Identify which cell holds the provided text, then report its [X, Y] central coordinate. 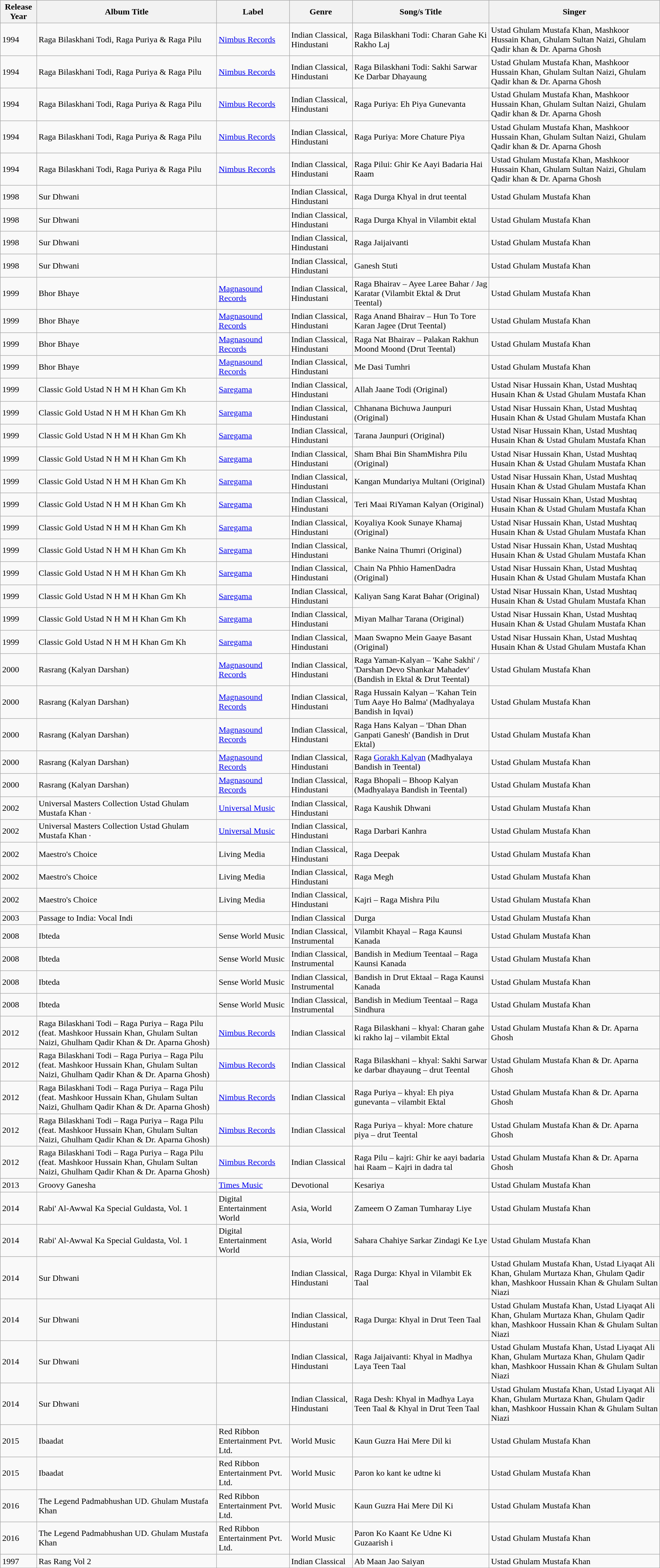
Raga Puriya – khyal: More chature piya – drut Teental [421, 1130]
Singer [574, 12]
Bandish in Drut Ektaal – Raga Kaunsi Kanada [421, 982]
Raga Bilaskhani Todi: Sakhi Sarwar Ke Darbar Dhayaung [421, 72]
2013 [18, 1185]
Raga Megh [421, 877]
Raga Bilaskhani Todi: Charan Gahe Ki Rakho Laj [421, 39]
Kajri – Raga Mishra Pilu [421, 900]
Groovy Ganesha [127, 1185]
Bandish in Medium Teentaal – Raga Kaunsi Kanada [421, 959]
Raga Yaman-Kalyan – 'Kahe Sakhi' / 'Darshan Devo Shankar Mahadev' (Bandish in Ektal & Drut Teental) [421, 669]
Durga [421, 918]
Raga Jaijaivanti [421, 242]
2003 [18, 918]
Devotional [321, 1185]
Raga Durga Khyal in drut teental [421, 197]
Times Music [253, 1185]
Song/s Title [421, 12]
Kesariya [421, 1185]
Raga Desh: Khyal in Madhya Laya Teen Taal & Khyal in Drut Teen Taal [421, 1404]
Raga Bilaskhani – khyal: Charan gahe ki rakho laj – vilambit Ektal [421, 1032]
Koyaliya Kook Sunaye Khamaj (Original) [421, 527]
Raga Bhopali – Bhoop Kalyan (Madhyalaya Bandish in Teental) [421, 785]
Raga Hussain Kalyan – 'Kahan Tein Tum Aaye Ho Balma' (Madhyalaya Bandish in Iqvai) [421, 702]
Sham Bhai Bin ShamMishra Pilu (Original) [421, 459]
Me Dasi Tumhri [421, 367]
Raga Anand Bhairav – Hun To Tore Karan Jagee (Drut Teental) [421, 321]
Raga Deepak [421, 854]
Vilambit Khayal – Raga Kaunsi Kanada [421, 936]
1997 [18, 1561]
Raga Hans Kalyan – 'Dhan Dhan Ganpati Ganesh' (Bandish in Drut Ektal) [421, 734]
Allah Jaane Todi (Original) [421, 390]
Chain Na Phhio HamenDadra (Original) [421, 573]
Kangan Mundariya Multani (Original) [421, 481]
Raga Puriya: More Chature Piya [421, 137]
Label [253, 12]
Ganesh Stuti [421, 266]
Ras Rang Vol 2 [127, 1561]
Bandish in Medium Teentaal – Raga Sindhura [421, 1005]
Paron Ko Kaant Ke Udne Ki Guzaarish i [421, 1538]
Raga Durga: Khyal in Vilambit Ek Taal [421, 1278]
Raga Puriya – khyal: Eh piya gunevanta – vilambit Ektal [421, 1097]
Raga Kaushik Dhwani [421, 808]
Raga Gorakh Kalyan (Madhyalaya Bandish in Teental) [421, 763]
Tarana Jaunpuri (Original) [421, 436]
Passage to India: Vocal Indi [127, 918]
Raga Puriya: Eh Piya Gunevanta [421, 104]
Raga Darbari Kanhra [421, 831]
Teri Maai RiYaman Kalyan (Original) [421, 505]
Genre [321, 12]
Raga Nat Bhairav – Palakan Rakhun Moond Moond (Drut Teental) [421, 344]
Maan Swapno Mein Gaaye Basant (Original) [421, 642]
Zameem O Zaman Tumharay Liye [421, 1208]
Raga Bhairav – Ayee Laree Bahar / Jag Karatar (Vilambit Ektal & Drut Teental) [421, 293]
Kaliyan Sang Karat Bahar (Original) [421, 596]
Raga Pilu – kajri: Ghir ke aayi badaria hai Raam – Kajri in dadra tal [421, 1162]
Raga Bilaskhani – khyal: Sakhi Sarwar ke darbar dhayaung – drut Teental [421, 1065]
Release Year [18, 12]
Miyan Malhar Tarana (Original) [421, 619]
Ab Maan Jao Saiyan [421, 1561]
Banke Naina Thumri (Original) [421, 550]
Raga Durga Khyal in Vilambit ektal [421, 220]
Raga Durga: Khyal in Drut Teen Taal [421, 1320]
Raga Jaijaivanti: Khyal in Madhya Laya Teen Taal [421, 1362]
Raga Pilui: Ghir Ke Aayi Badaria Hai Raam [421, 169]
Paron ko kant ke udtne ki [421, 1473]
Kaun Guzra Hai Mere Dil Ki [421, 1506]
Sahara Chahiye Sarkar Zindagi Ke Lye [421, 1241]
Chhanana Bichuwa Jaunpuri (Original) [421, 413]
Album Title [127, 12]
Kaun Guzra Hai Mere Dil ki [421, 1441]
